Detect which cell encompasses the target text, then output its [x, y] center coordinate. 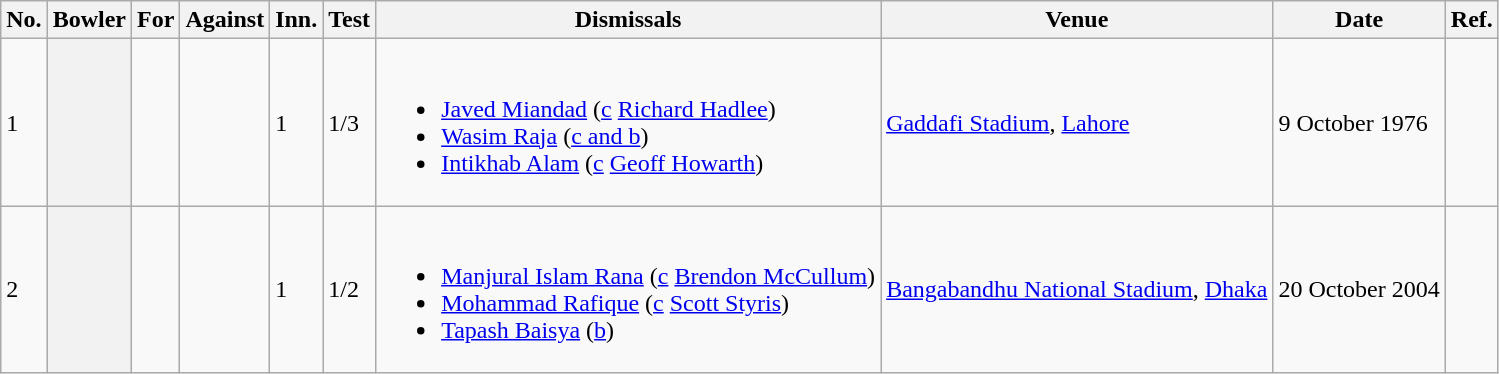
For [156, 20]
1/3 [350, 122]
Manjural Islam Rana (c Brendon McCullum)Mohammad Rafique (c Scott Styris)Tapash Baisya (b) [628, 290]
Javed Miandad (c Richard Hadlee)Wasim Raja (c and b)Intikhab Alam (c Geoff Howarth) [628, 122]
9 October 1976 [1359, 122]
Ref. [1472, 20]
Test [350, 20]
Against [225, 20]
1/2 [350, 290]
Gaddafi Stadium, Lahore [1077, 122]
20 October 2004 [1359, 290]
No. [24, 20]
Bangabandhu National Stadium, Dhaka [1077, 290]
Venue [1077, 20]
2 [24, 290]
Inn. [296, 20]
Bowler [89, 20]
Dismissals [628, 20]
Date [1359, 20]
